From the cell containing the given text, extract its center point as [x, y] coordinate. 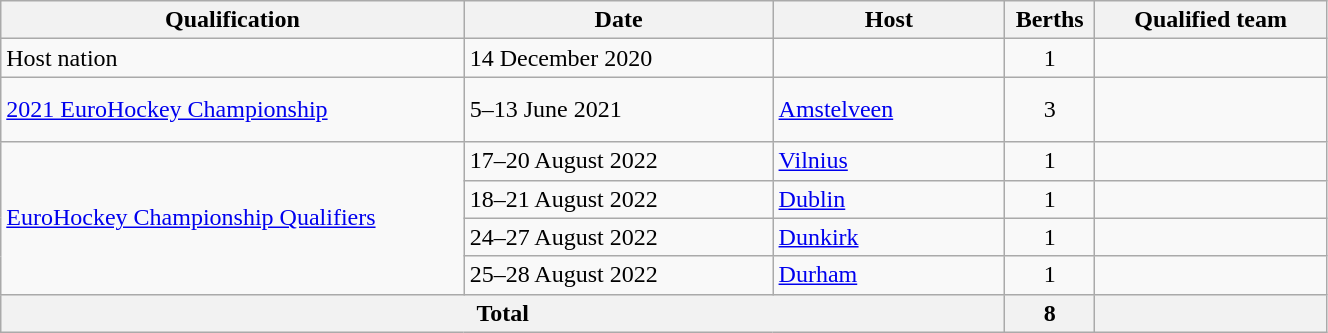
Dunkirk [889, 237]
Host [889, 20]
Host nation [232, 58]
Dublin [889, 199]
Vilnius [889, 161]
Berths [1050, 20]
Total [503, 313]
17–20 August 2022 [618, 161]
14 December 2020 [618, 58]
24–27 August 2022 [618, 237]
18–21 August 2022 [618, 199]
3 [1050, 110]
Qualification [232, 20]
Amstelveen [889, 110]
5–13 June 2021 [618, 110]
25–28 August 2022 [618, 275]
2021 EuroHockey Championship [232, 110]
8 [1050, 313]
Date [618, 20]
EuroHockey Championship Qualifiers [232, 218]
Durham [889, 275]
Qualified team [1211, 20]
